From the cell containing the given text, extract its center point as [x, y] coordinate. 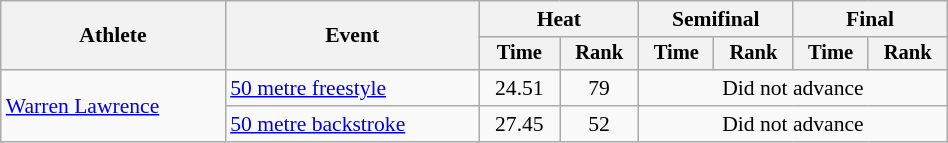
79 [600, 88]
Event [352, 36]
27.45 [520, 124]
24.51 [520, 88]
Heat [558, 19]
Final [870, 19]
Semifinal [716, 19]
52 [600, 124]
Athlete [113, 36]
Warren Lawrence [113, 106]
50 metre freestyle [352, 88]
50 metre backstroke [352, 124]
